From the cell containing the given text, extract its center point as [X, Y] coordinate. 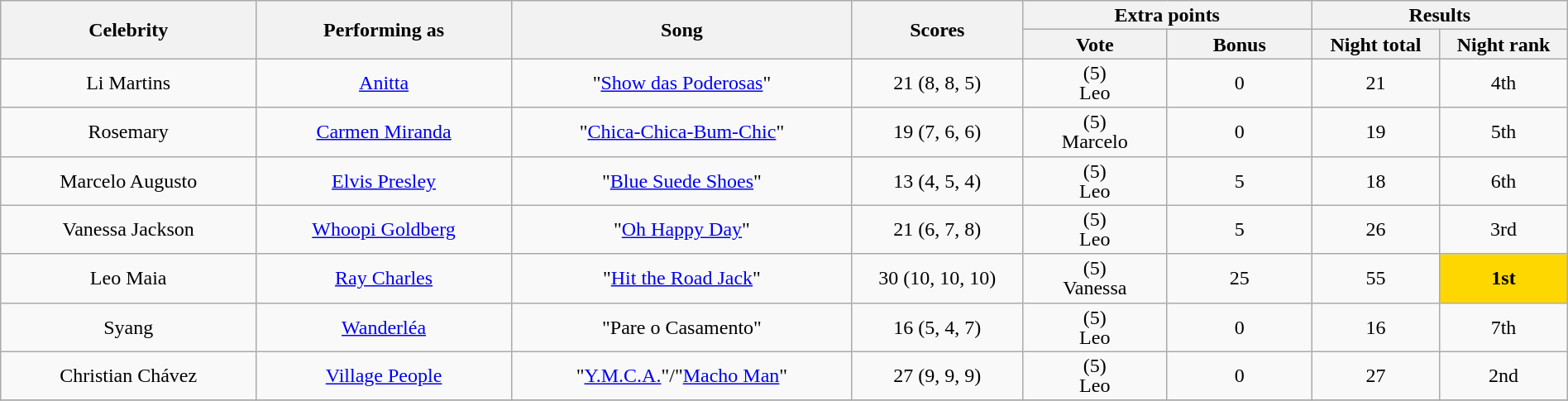
Celebrity [129, 30]
Leo Maia [129, 278]
Elvis Presley [384, 180]
1st [1503, 278]
21 (6, 7, 8) [937, 230]
21 (8, 8, 5) [937, 83]
26 [1375, 230]
Vote [1095, 45]
13 (4, 5, 4) [937, 180]
Night rank [1503, 45]
2nd [1503, 375]
Results [1439, 15]
"Chica-Chica-Bum-Chic" [682, 132]
27 (9, 9, 9) [937, 375]
Extra points [1167, 15]
16 (5, 4, 7) [937, 327]
19 (7, 6, 6) [937, 132]
3rd [1503, 230]
Ray Charles [384, 278]
6th [1503, 180]
Marcelo Augusto [129, 180]
25 [1239, 278]
Bonus [1239, 45]
Rosemary [129, 132]
18 [1375, 180]
Whoopi Goldberg [384, 230]
55 [1375, 278]
"Blue Suede Shoes" [682, 180]
(5)Vanessa [1095, 278]
Li Martins [129, 83]
"Pare o Casamento" [682, 327]
Anitta [384, 83]
30 (10, 10, 10) [937, 278]
(5)Marcelo [1095, 132]
Song [682, 30]
Village People [384, 375]
7th [1503, 327]
Syang [129, 327]
4th [1503, 83]
19 [1375, 132]
16 [1375, 327]
Night total [1375, 45]
27 [1375, 375]
21 [1375, 83]
"Show das Poderosas" [682, 83]
Wanderléa [384, 327]
5th [1503, 132]
"Y.M.C.A."/"Macho Man" [682, 375]
Performing as [384, 30]
Christian Chávez [129, 375]
"Hit the Road Jack" [682, 278]
Scores [937, 30]
Vanessa Jackson [129, 230]
"Oh Happy Day" [682, 230]
Carmen Miranda [384, 132]
